Return (x, y) of the center of cell containing provided text 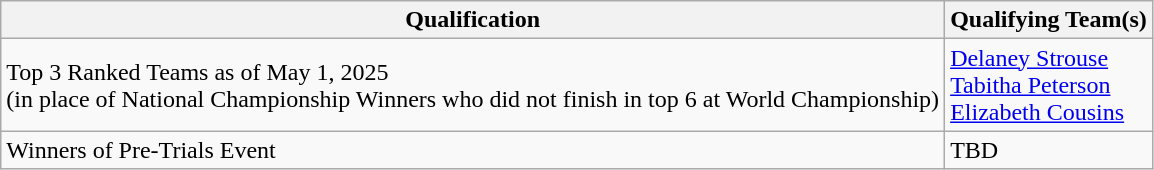
TBD (1049, 150)
Qualification (473, 20)
Winners of Pre-Trials Event (473, 150)
Top 3 Ranked Teams as of May 1, 2025 (in place of National Championship Winners who did not finish in top 6 at World Championship) (473, 85)
Delaney Strouse Tabitha Peterson Elizabeth Cousins (1049, 85)
Qualifying Team(s) (1049, 20)
